Detect which cell encompasses the target text, then output its [x, y] center coordinate. 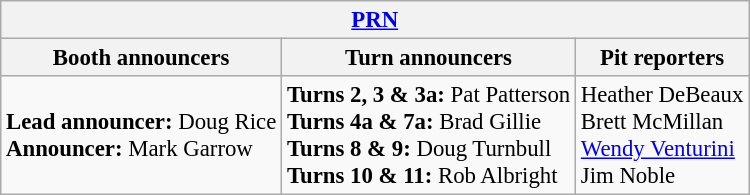
Pit reporters [662, 58]
PRN [375, 20]
Turn announcers [429, 58]
Turns 2, 3 & 3a: Pat PattersonTurns 4a & 7a: Brad GillieTurns 8 & 9: Doug Turnbull Turns 10 & 11: Rob Albright [429, 136]
Booth announcers [142, 58]
Lead announcer: Doug RiceAnnouncer: Mark Garrow [142, 136]
Heather DeBeauxBrett McMillanWendy VenturiniJim Noble [662, 136]
